Search for the cell housing the specified text and yield its [X, Y] center coordinate. 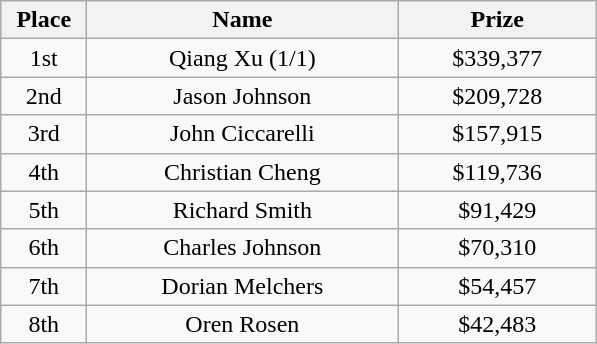
$54,457 [498, 286]
2nd [44, 96]
$42,483 [498, 324]
Christian Cheng [242, 172]
Richard Smith [242, 210]
7th [44, 286]
5th [44, 210]
8th [44, 324]
Oren Rosen [242, 324]
$119,736 [498, 172]
Jason Johnson [242, 96]
$339,377 [498, 58]
Charles Johnson [242, 248]
6th [44, 248]
1st [44, 58]
John Ciccarelli [242, 134]
Name [242, 20]
Dorian Melchers [242, 286]
$209,728 [498, 96]
$70,310 [498, 248]
Place [44, 20]
4th [44, 172]
Prize [498, 20]
Qiang Xu (1/1) [242, 58]
$91,429 [498, 210]
$157,915 [498, 134]
3rd [44, 134]
